Detect which cell encompasses the target text, then output its (x, y) center coordinate. 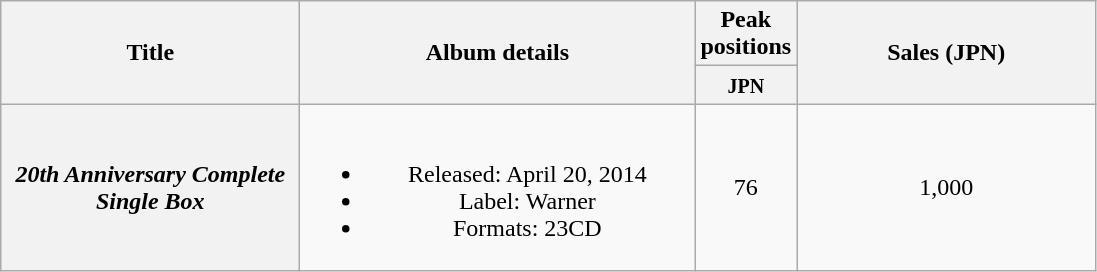
JPN (746, 85)
Album details (498, 52)
76 (746, 188)
Title (150, 52)
Sales (JPN) (946, 52)
Released: April 20, 2014 Label: WarnerFormats: 23CD (498, 188)
1,000 (946, 188)
Peak positions (746, 34)
20th Anniversary Complete Single Box (150, 188)
